Identify which cell holds the provided text, then report its [x, y] central coordinate. 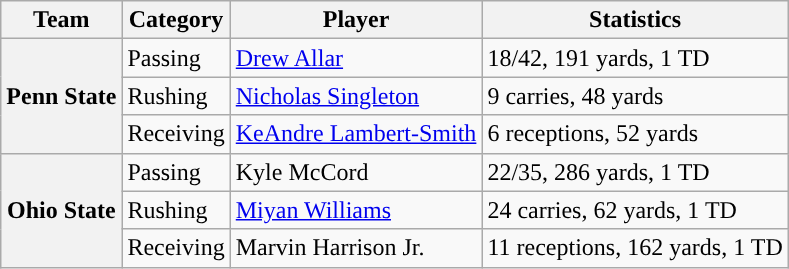
Marvin Harrison Jr. [356, 248]
11 receptions, 162 yards, 1 TD [635, 248]
Statistics [635, 20]
KeAndre Lambert-Smith [356, 134]
Kyle McCord [356, 172]
Team [62, 20]
18/42, 191 yards, 1 TD [635, 58]
Ohio State [62, 210]
22/35, 286 yards, 1 TD [635, 172]
Miyan Williams [356, 210]
Nicholas Singleton [356, 96]
6 receptions, 52 yards [635, 134]
Player [356, 20]
Category [176, 20]
9 carries, 48 yards [635, 96]
Drew Allar [356, 58]
Penn State [62, 96]
24 carries, 62 yards, 1 TD [635, 210]
